Find where the given text appears and provide that cell's center as (x, y) coordinate. 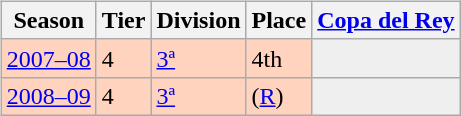
4th (279, 58)
Place (279, 20)
Season (48, 20)
Copa del Rey (386, 20)
Division (198, 20)
(R) (279, 96)
2008–09 (48, 96)
Tier (124, 20)
2007–08 (48, 58)
